Pinpoint the cell where the given text exists, returning its [X, Y] midpoint coordinate. 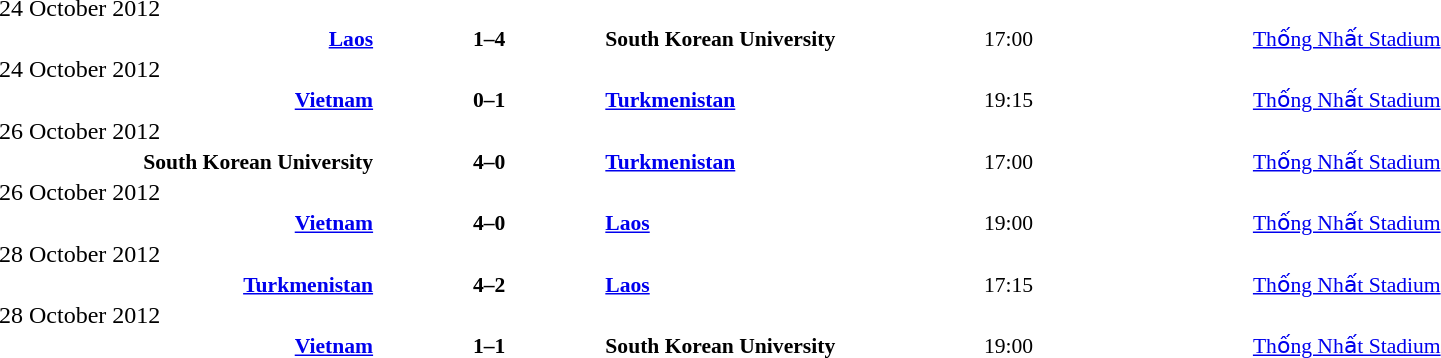
1–4 [489, 38]
19:00 [1116, 223]
0–1 [489, 100]
17:15 [1116, 284]
19:15 [1116, 100]
South Korean University [792, 38]
4–2 [489, 284]
